Capture the cell that displays the provided text and extract its (X, Y) central coordinate. 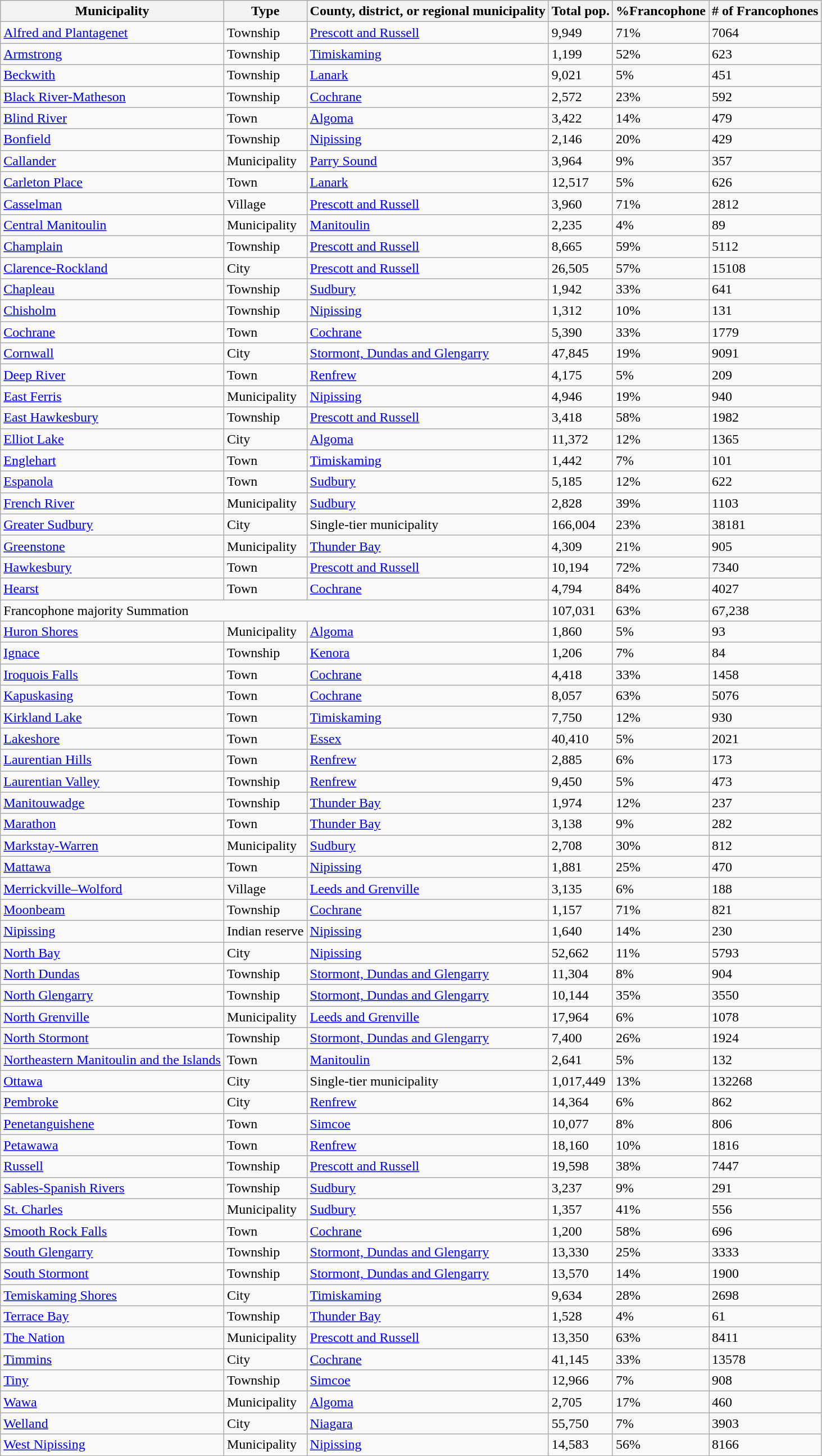
French River (112, 503)
10,194 (580, 567)
13,350 (580, 1338)
Carleton Place (112, 182)
9,021 (580, 75)
72% (661, 567)
West Nipissing (112, 1445)
10,144 (580, 996)
4,175 (580, 375)
626 (765, 182)
9,949 (580, 33)
Parry Sound (428, 161)
2,641 (580, 1060)
1816 (765, 1145)
Ottawa (112, 1081)
57% (661, 268)
Ignace (112, 653)
4,794 (580, 589)
3,964 (580, 161)
9091 (765, 354)
291 (765, 1188)
1,017,449 (580, 1081)
812 (765, 845)
Marathon (112, 824)
21% (661, 546)
641 (765, 290)
7,400 (580, 1038)
592 (765, 97)
173 (765, 760)
209 (765, 375)
1,312 (580, 311)
19,598 (580, 1166)
12,517 (580, 182)
North Dundas (112, 974)
East Hawkesbury (112, 418)
Niagara (428, 1423)
Manitouwadge (112, 803)
Espanola (112, 482)
Welland (112, 1423)
Englehart (112, 460)
13,330 (580, 1252)
89 (765, 225)
17,964 (580, 1017)
Moonbeam (112, 910)
Hearst (112, 589)
Deep River (112, 375)
14,583 (580, 1445)
3903 (765, 1423)
39% (661, 503)
Casselman (112, 204)
460 (765, 1402)
429 (765, 139)
Temiskaming Shores (112, 1295)
1,942 (580, 290)
4,418 (580, 675)
473 (765, 781)
Lakeshore (112, 739)
Bonfield (112, 139)
862 (765, 1102)
3,960 (580, 204)
166,004 (580, 524)
41,145 (580, 1359)
7064 (765, 33)
470 (765, 867)
11,304 (580, 974)
5,185 (580, 482)
940 (765, 396)
2,235 (580, 225)
131 (765, 311)
Chapleau (112, 290)
5076 (765, 696)
8166 (765, 1445)
107,031 (580, 610)
Cornwall (112, 354)
Essex (428, 739)
1779 (765, 332)
Kirkland Lake (112, 717)
North Grenville (112, 1017)
5112 (765, 246)
8,665 (580, 246)
5793 (765, 953)
61 (765, 1317)
1,157 (580, 910)
Markstay-Warren (112, 845)
Beckwith (112, 75)
Greater Sudbury (112, 524)
1078 (765, 1017)
Iroquois Falls (112, 675)
South Glengarry (112, 1252)
9,450 (580, 781)
8,057 (580, 696)
13,570 (580, 1273)
North Stormont (112, 1038)
3,418 (580, 418)
52,662 (580, 953)
1,206 (580, 653)
18,160 (580, 1145)
1,442 (580, 460)
1,357 (580, 1209)
Wawa (112, 1402)
821 (765, 910)
1,199 (580, 54)
3,138 (580, 824)
282 (765, 824)
41% (661, 1209)
1,640 (580, 931)
20% (661, 139)
1924 (765, 1038)
The Nation (112, 1338)
67,238 (765, 610)
7,750 (580, 717)
556 (765, 1209)
59% (661, 246)
17% (661, 1402)
2,708 (580, 845)
13% (661, 1081)
Armstrong (112, 54)
Northeastern Manitoulin and the Islands (112, 1060)
3,135 (580, 888)
11% (661, 953)
Indian reserve (265, 931)
623 (765, 54)
2,828 (580, 503)
Tiny (112, 1381)
2,705 (580, 1402)
15108 (765, 268)
38181 (765, 524)
1458 (765, 675)
%Francophone (661, 11)
101 (765, 460)
Blind River (112, 118)
Hawkesbury (112, 567)
622 (765, 482)
4,309 (580, 546)
451 (765, 75)
Timmins (112, 1359)
2,885 (580, 760)
County, district, or regional municipality (428, 11)
Alfred and Plantagenet (112, 33)
Black River-Matheson (112, 97)
40,410 (580, 739)
1,860 (580, 632)
1,200 (580, 1231)
35% (661, 996)
North Bay (112, 953)
696 (765, 1231)
Callander (112, 161)
Laurentian Valley (112, 781)
1,881 (580, 867)
Total pop. (580, 11)
188 (765, 888)
Chisholm (112, 311)
3,422 (580, 118)
7447 (765, 1166)
10,077 (580, 1124)
Penetanguishene (112, 1124)
52% (661, 54)
230 (765, 931)
806 (765, 1124)
Francophone majority Summation (274, 610)
St. Charles (112, 1209)
3550 (765, 996)
84 (765, 653)
Clarence-Rockland (112, 268)
26% (661, 1038)
1900 (765, 1273)
North Glengarry (112, 996)
3333 (765, 1252)
Laurentian Hills (112, 760)
Petawawa (112, 1145)
Terrace Bay (112, 1317)
Sables-Spanish Rivers (112, 1188)
Smooth Rock Falls (112, 1231)
5,390 (580, 332)
905 (765, 546)
55,750 (580, 1423)
930 (765, 717)
Kenora (428, 653)
132268 (765, 1081)
7340 (765, 567)
2,572 (580, 97)
904 (765, 974)
East Ferris (112, 396)
1365 (765, 439)
1103 (765, 503)
9,634 (580, 1295)
Mattawa (112, 867)
84% (661, 589)
2812 (765, 204)
908 (765, 1381)
2698 (765, 1295)
Type (265, 11)
132 (765, 1060)
Greenstone (112, 546)
38% (661, 1166)
11,372 (580, 439)
# of Francophones (765, 11)
1982 (765, 418)
Merrickville–Wolford (112, 888)
South Stormont (112, 1273)
30% (661, 845)
Elliot Lake (112, 439)
Champlain (112, 246)
Central Manitoulin (112, 225)
56% (661, 1445)
8411 (765, 1338)
1,974 (580, 803)
47,845 (580, 354)
Russell (112, 1166)
Pembroke (112, 1102)
14,364 (580, 1102)
4,946 (580, 396)
2,146 (580, 139)
4027 (765, 589)
26,505 (580, 268)
93 (765, 632)
3,237 (580, 1188)
13578 (765, 1359)
Huron Shores (112, 632)
479 (765, 118)
Kapuskasing (112, 696)
1,528 (580, 1317)
357 (765, 161)
2021 (765, 739)
237 (765, 803)
12,966 (580, 1381)
28% (661, 1295)
